Pinpoint the cell where the given text exists, returning its [x, y] midpoint coordinate. 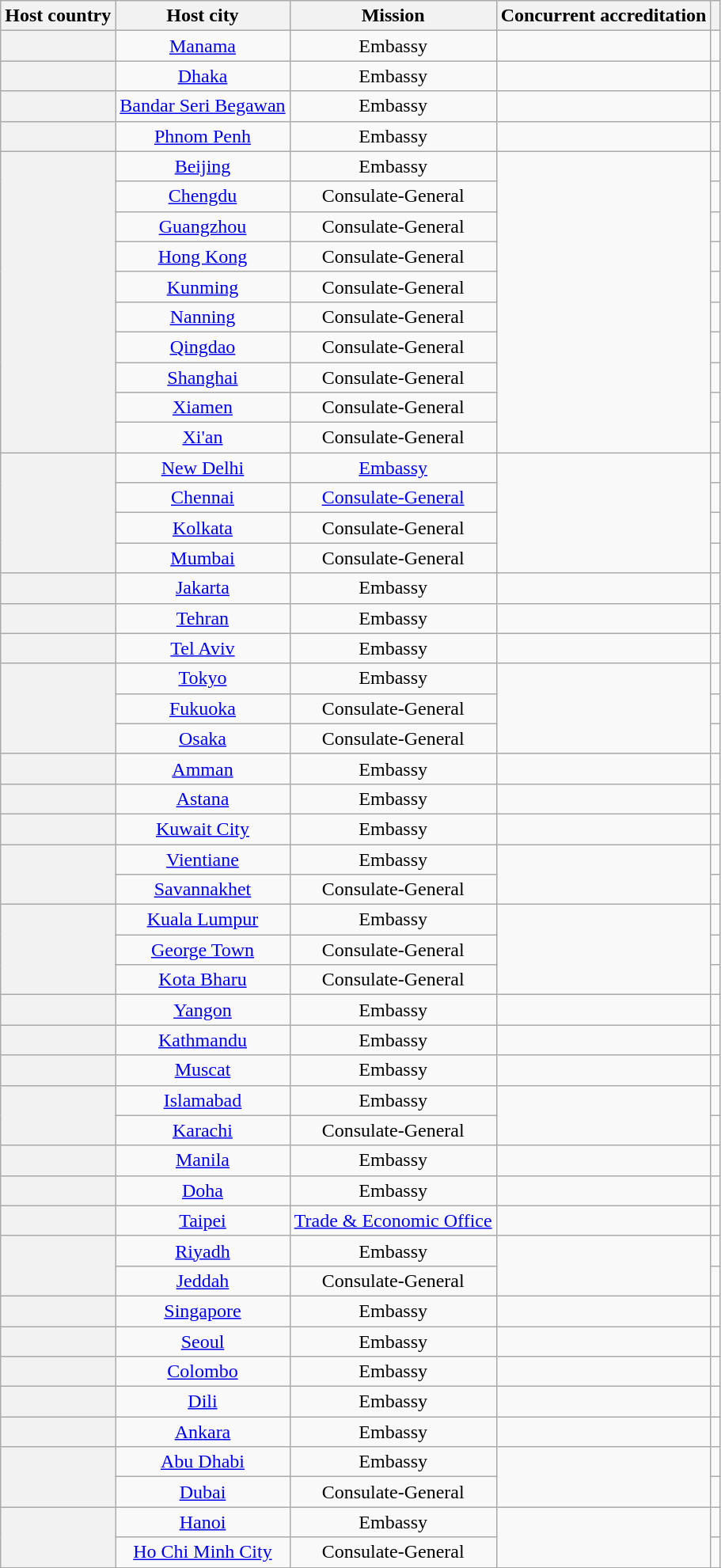
Xi'an [203, 438]
Bandar Seri Begawan [203, 106]
Doha [203, 1190]
Guangzhou [203, 226]
Amman [203, 769]
Astana [203, 799]
Singapore [203, 1311]
Abu Dhabi [203, 1462]
Colombo [203, 1372]
Tokyo [203, 678]
Shanghai [203, 378]
Trade & Economic Office [393, 1221]
Tehran [203, 618]
Kuala Lumpur [203, 920]
Kuwait City [203, 829]
Chengdu [203, 196]
Chennai [203, 498]
Jakarta [203, 588]
Ho Chi Minh City [203, 1552]
Fukuoka [203, 708]
Seoul [203, 1342]
Taipei [203, 1221]
New Delhi [203, 468]
Tel Aviv [203, 648]
Kolkata [203, 528]
Hong Kong [203, 256]
Ankara [203, 1432]
Hanoi [203, 1522]
Phnom Penh [203, 136]
Muscat [203, 1070]
Mumbai [203, 558]
Kunming [203, 287]
Host country [59, 16]
Riyadh [203, 1251]
Host city [203, 16]
Mission [393, 16]
Osaka [203, 738]
Dhaka [203, 76]
George Town [203, 950]
Jeddah [203, 1281]
Xiamen [203, 408]
Nanning [203, 317]
Dili [203, 1402]
Dubai [203, 1492]
Beijing [203, 166]
Kota Bharu [203, 980]
Kathmandu [203, 1040]
Islamabad [203, 1100]
Savannakhet [203, 890]
Karachi [203, 1130]
Vientiane [203, 859]
Qingdao [203, 347]
Yangon [203, 1010]
Manila [203, 1160]
Manama [203, 46]
Concurrent accreditation [603, 16]
